Locate the cell with the specified text and output its (X, Y) center coordinate. 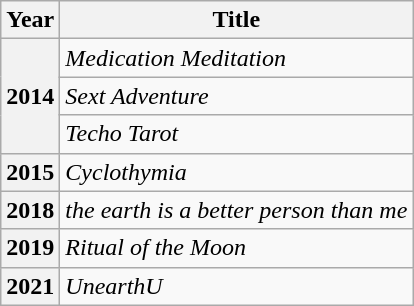
Title (236, 20)
2021 (30, 286)
UnearthU (236, 286)
2018 (30, 210)
Ritual of the Moon (236, 248)
2014 (30, 96)
2019 (30, 248)
Techo Tarot (236, 134)
2015 (30, 172)
Cyclothymia (236, 172)
Year (30, 20)
Medication Meditation (236, 58)
the earth is a better person than me (236, 210)
Sext Adventure (236, 96)
